Provide the (X, Y) coordinate of the cell's center where the given text is located.  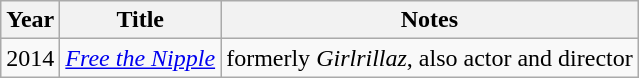
Free the Nipple (140, 58)
Notes (430, 20)
Year (30, 20)
Title (140, 20)
formerly Girlrillaz, also actor and director (430, 58)
2014 (30, 58)
